Determine the [x, y] coordinate at the center of the cell enclosing the given text.  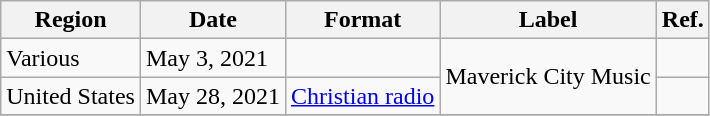
Christian radio [363, 96]
May 3, 2021 [212, 58]
Ref. [682, 20]
Various [71, 58]
May 28, 2021 [212, 96]
Label [548, 20]
Region [71, 20]
Format [363, 20]
United States [71, 96]
Maverick City Music [548, 77]
Date [212, 20]
